Search for the cell housing the specified text and yield its [x, y] center coordinate. 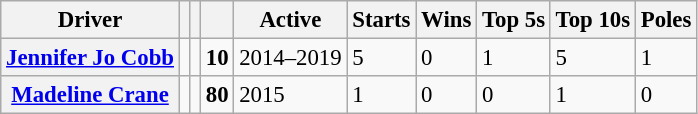
80 [216, 95]
Jennifer Jo Cobb [90, 58]
Wins [446, 20]
Driver [90, 20]
Top 10s [592, 20]
Top 5s [514, 20]
2015 [290, 95]
Madeline Crane [90, 95]
Poles [666, 20]
Starts [382, 20]
10 [216, 58]
Active [290, 20]
2014–2019 [290, 58]
